Capture the cell that displays the provided text and extract its (x, y) central coordinate. 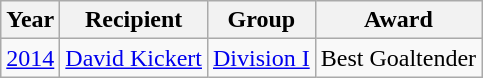
Year (30, 20)
Recipient (134, 20)
Division I (261, 58)
David Kickert (134, 58)
2014 (30, 58)
Group (261, 20)
Best Goaltender (398, 58)
Award (398, 20)
